Search for the cell housing the specified text and yield its (X, Y) center coordinate. 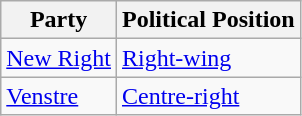
Party (59, 20)
New Right (59, 58)
Right-wing (208, 58)
Venstre (59, 96)
Centre-right (208, 96)
Political Position (208, 20)
